Scan for the cell matching the given text and deliver its [x, y] coordinate at center. 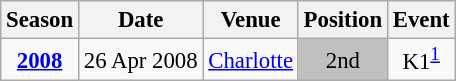
Date [140, 20]
2nd [342, 60]
Position [342, 20]
Venue [250, 20]
K11 [421, 60]
Charlotte [250, 60]
Season [40, 20]
Event [421, 20]
2008 [40, 60]
26 Apr 2008 [140, 60]
